Return the (X, Y) coordinate for the center point of the cell that contains the specified text.  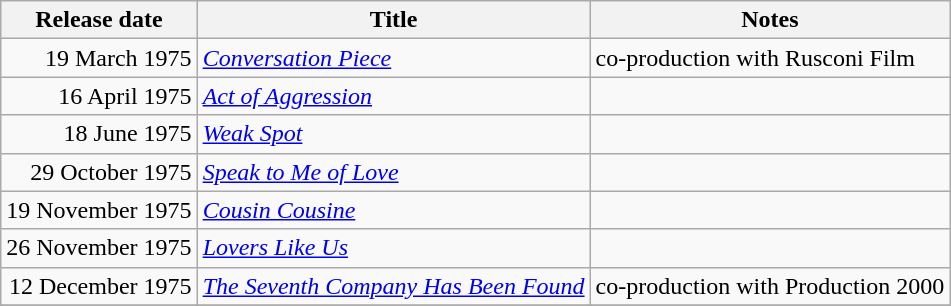
Notes (770, 20)
Act of Aggression (394, 96)
Speak to Me of Love (394, 172)
16 April 1975 (99, 96)
19 November 1975 (99, 210)
29 October 1975 (99, 172)
co-production with Rusconi Film (770, 58)
co-production with Production 2000 (770, 286)
Cousin Cousine (394, 210)
12 December 1975 (99, 286)
Weak Spot (394, 134)
Title (394, 20)
18 June 1975 (99, 134)
Lovers Like Us (394, 248)
Conversation Piece (394, 58)
Release date (99, 20)
26 November 1975 (99, 248)
19 March 1975 (99, 58)
The Seventh Company Has Been Found (394, 286)
